Capture the cell that displays the provided text and extract its [X, Y] central coordinate. 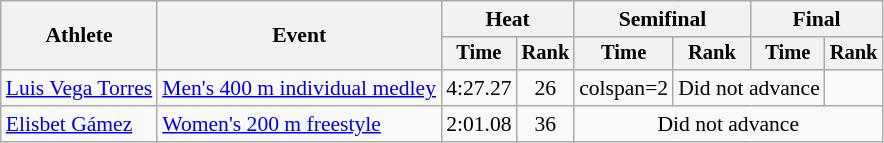
4:27.27 [478, 88]
36 [546, 124]
26 [546, 88]
Final [817, 19]
2:01.08 [478, 124]
Men's 400 m individual medley [299, 88]
Athlete [79, 36]
Heat [508, 19]
colspan=2 [624, 88]
Women's 200 m freestyle [299, 124]
Luis Vega Torres [79, 88]
Semifinal [662, 19]
Elisbet Gámez [79, 124]
Event [299, 36]
